Identify which cell holds the provided text, then report its [X, Y] central coordinate. 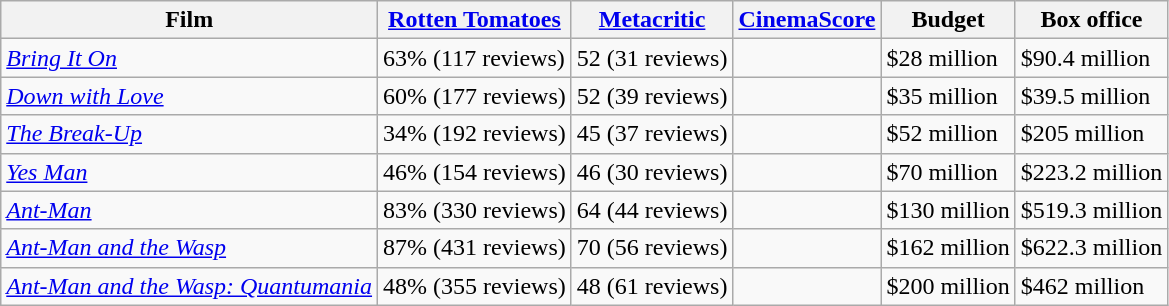
Rotten Tomatoes [475, 20]
52 (31 reviews) [652, 58]
45 (37 reviews) [652, 134]
$70 million [948, 172]
$519.3 million [1091, 210]
Yes Man [190, 172]
63% (117 reviews) [475, 58]
The Break-Up [190, 134]
46 (30 reviews) [652, 172]
Budget [948, 20]
Down with Love [190, 96]
Film [190, 20]
Ant-Man [190, 210]
48 (61 reviews) [652, 286]
Metacritic [652, 20]
$162 million [948, 248]
34% (192 reviews) [475, 134]
Bring It On [190, 58]
$52 million [948, 134]
48% (355 reviews) [475, 286]
$35 million [948, 96]
$130 million [948, 210]
60% (177 reviews) [475, 96]
$90.4 million [1091, 58]
87% (431 reviews) [475, 248]
$205 million [1091, 134]
Ant-Man and the Wasp [190, 248]
$28 million [948, 58]
$39.5 million [1091, 96]
$622.3 million [1091, 248]
64 (44 reviews) [652, 210]
70 (56 reviews) [652, 248]
$223.2 million [1091, 172]
Ant-Man and the Wasp: Quantumania [190, 286]
52 (39 reviews) [652, 96]
CinemaScore [807, 20]
83% (330 reviews) [475, 210]
Box office [1091, 20]
$462 million [1091, 286]
$200 million [948, 286]
46% (154 reviews) [475, 172]
